From the cell containing the given text, extract its center point as [X, Y] coordinate. 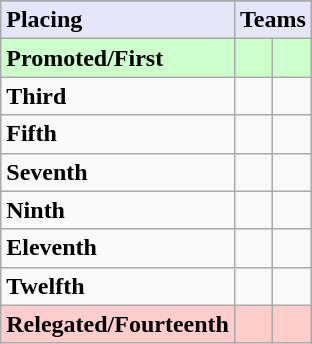
Twelfth [118, 286]
Teams [272, 20]
Eleventh [118, 248]
Relegated/Fourteenth [118, 324]
Fifth [118, 134]
Third [118, 96]
Placing [118, 20]
Ninth [118, 210]
Promoted/First [118, 58]
Seventh [118, 172]
